For the text-containing cell, return its midpoint in (X, Y) coordinate format. 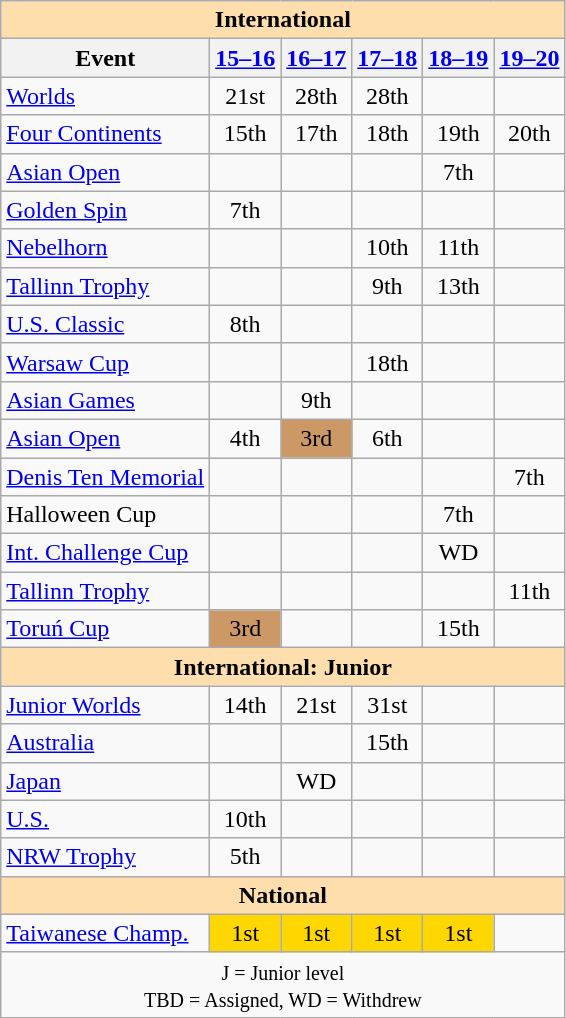
Halloween Cup (106, 515)
U.S. (106, 819)
20th (530, 134)
Junior Worlds (106, 705)
Worlds (106, 96)
International: Junior (283, 667)
U.S. Classic (106, 324)
Toruń Cup (106, 629)
31st (388, 705)
Denis Ten Memorial (106, 477)
17–18 (388, 58)
4th (246, 438)
Four Continents (106, 134)
Japan (106, 781)
14th (246, 705)
5th (246, 857)
Australia (106, 743)
17th (316, 134)
Int. Challenge Cup (106, 553)
Asian Games (106, 400)
13th (458, 286)
International (283, 20)
J = Junior level TBD = Assigned, WD = Withdrew (283, 984)
15–16 (246, 58)
National (283, 895)
Warsaw Cup (106, 362)
16–17 (316, 58)
6th (388, 438)
19–20 (530, 58)
Golden Spin (106, 210)
NRW Trophy (106, 857)
Taiwanese Champ. (106, 933)
18–19 (458, 58)
8th (246, 324)
19th (458, 134)
Event (106, 58)
Nebelhorn (106, 248)
